For the text-containing cell, return its midpoint in [x, y] coordinate format. 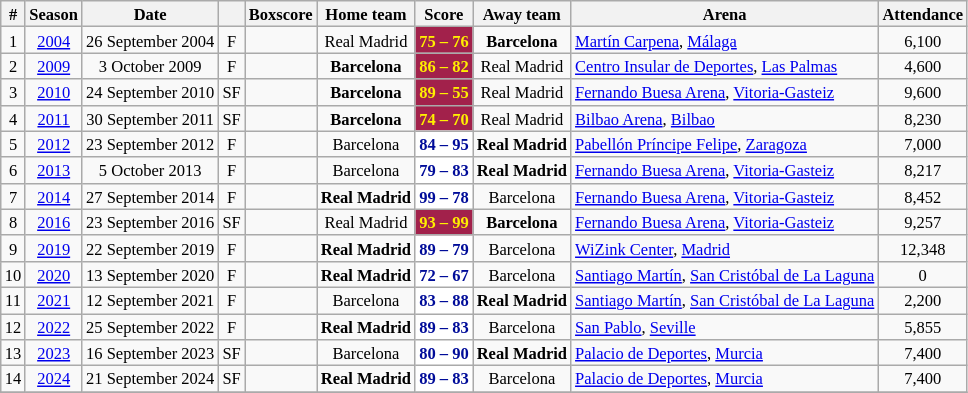
84 – 95 [444, 144]
Arena [724, 14]
5 [14, 144]
14 [14, 379]
89 – 55 [444, 92]
Attendance [922, 14]
Season [54, 14]
5 October 2013 [150, 170]
San Pablo, Seville [724, 327]
4 [14, 118]
9 [14, 248]
74 – 70 [444, 118]
2024 [54, 379]
26 September 2004 [150, 40]
0 [922, 274]
2022 [54, 327]
Bilbao Arena, Bilbao [724, 118]
2011 [54, 118]
2020 [54, 274]
2,200 [922, 300]
99 – 78 [444, 196]
22 September 2019 [150, 248]
13 September 2020 [150, 274]
12 September 2021 [150, 300]
86 – 82 [444, 66]
79 – 83 [444, 170]
7 [14, 196]
3 [14, 92]
21 September 2024 [150, 379]
2021 [54, 300]
Pabellón Príncipe Felipe, Zaragoza [724, 144]
2013 [54, 170]
2004 [54, 40]
2014 [54, 196]
8,452 [922, 196]
4,600 [922, 66]
5,855 [922, 327]
23 September 2016 [150, 222]
9,600 [922, 92]
Martín Carpena, Málaga [724, 40]
89 – 79 [444, 248]
12,348 [922, 248]
6,100 [922, 40]
2 [14, 66]
9,257 [922, 222]
WiZink Center, Madrid [724, 248]
2010 [54, 92]
2009 [54, 66]
10 [14, 274]
Home team [366, 14]
Boxscore [281, 14]
8,230 [922, 118]
80 – 90 [444, 353]
Away team [522, 14]
27 September 2014 [150, 196]
6 [14, 170]
13 [14, 353]
75 – 76 [444, 40]
7,000 [922, 144]
24 September 2010 [150, 92]
2023 [54, 353]
Centro Insular de Deportes, Las Palmas [724, 66]
30 September 2011 [150, 118]
12 [14, 327]
Score [444, 14]
3 October 2009 [150, 66]
Date [150, 14]
23 September 2012 [150, 144]
72 – 67 [444, 274]
16 September 2023 [150, 353]
# [14, 14]
2012 [54, 144]
8 [14, 222]
1 [14, 40]
25 September 2022 [150, 327]
11 [14, 300]
93 – 99 [444, 222]
2016 [54, 222]
2019 [54, 248]
8,217 [922, 170]
83 – 88 [444, 300]
